Identify which cell holds the provided text, then report its (X, Y) central coordinate. 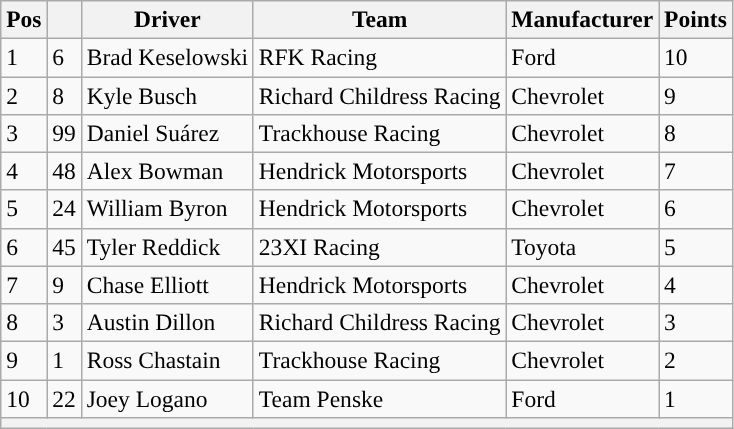
48 (64, 171)
Driver (167, 19)
Austin Dillon (167, 322)
Manufacturer (582, 19)
Daniel Suárez (167, 133)
Ross Chastain (167, 360)
Brad Keselowski (167, 57)
RFK Racing (379, 57)
Team Penske (379, 398)
Pos (24, 19)
Tyler Reddick (167, 247)
Kyle Busch (167, 95)
Team (379, 19)
Chase Elliott (167, 285)
24 (64, 209)
22 (64, 398)
Points (696, 19)
Toyota (582, 247)
23XI Racing (379, 247)
99 (64, 133)
Joey Logano (167, 398)
William Byron (167, 209)
45 (64, 247)
Alex Bowman (167, 171)
